Return the (x, y) coordinate for the center point of the cell that contains the specified text.  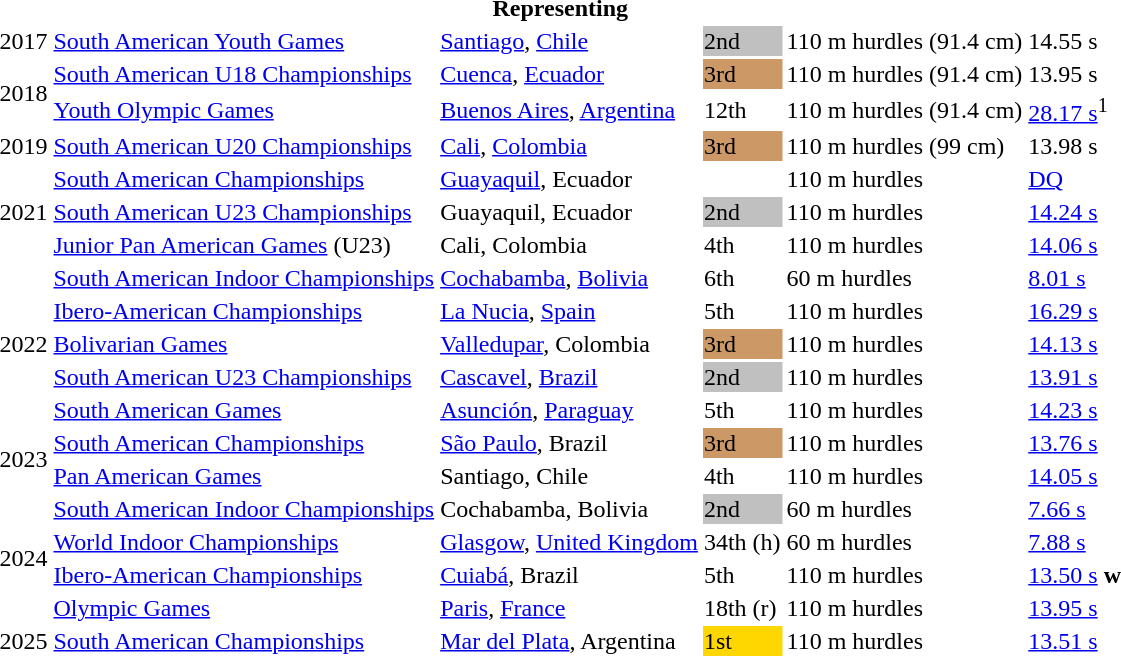
Olympic Games (244, 608)
Cascavel, Brazil (570, 377)
6th (742, 278)
Cuenca, Ecuador (570, 74)
18th (r) (742, 608)
Asunción, Paraguay (570, 410)
Cuiabá, Brazil (570, 575)
South American U20 Championships (244, 146)
34th (h) (742, 542)
South American U18 Championships (244, 74)
Valledupar, Colombia (570, 344)
Buenos Aires, Argentina (570, 110)
Bolivarian Games (244, 344)
Paris, France (570, 608)
1st (742, 641)
Pan American Games (244, 476)
Junior Pan American Games (U23) (244, 245)
Mar del Plata, Argentina (570, 641)
12th (742, 110)
110 m hurdles (99 cm) (904, 146)
South American Games (244, 410)
La Nucia, Spain (570, 311)
World Indoor Championships (244, 542)
Glasgow, United Kingdom (570, 542)
South American Youth Games (244, 41)
São Paulo, Brazil (570, 443)
Youth Olympic Games (244, 110)
